Provide the (x, y) coordinate of the cell's center where the given text is located.  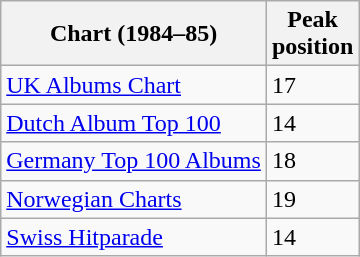
Peakposition (312, 34)
Germany Top 100 Albums (134, 161)
Dutch Album Top 100 (134, 123)
Swiss Hitparade (134, 237)
17 (312, 85)
Chart (1984–85) (134, 34)
18 (312, 161)
UK Albums Chart (134, 85)
Norwegian Charts (134, 199)
19 (312, 199)
